Capture the cell that displays the provided text and extract its (x, y) central coordinate. 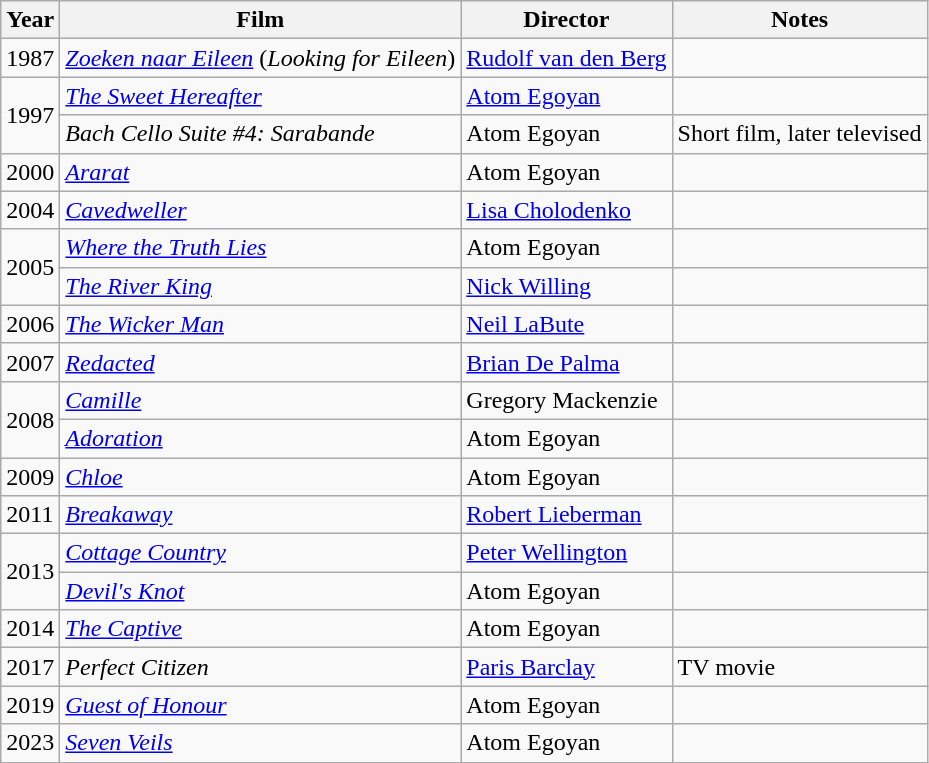
Where the Truth Lies (260, 248)
Camille (260, 400)
The Captive (260, 629)
Short film, later televised (800, 134)
Paris Barclay (566, 667)
2011 (30, 515)
Breakaway (260, 515)
Nick Willing (566, 286)
2013 (30, 572)
Zoeken naar Eileen (Looking for Eileen) (260, 58)
The River King (260, 286)
2000 (30, 172)
2005 (30, 267)
Ararat (260, 172)
2004 (30, 210)
TV movie (800, 667)
Year (30, 20)
Perfect Citizen (260, 667)
2017 (30, 667)
Chloe (260, 477)
2023 (30, 743)
Guest of Honour (260, 705)
Peter Wellington (566, 553)
Gregory Mackenzie (566, 400)
2014 (30, 629)
Brian De Palma (566, 362)
Bach Cello Suite #4: Sarabande (260, 134)
2007 (30, 362)
2019 (30, 705)
Robert Lieberman (566, 515)
Devil's Knot (260, 591)
Film (260, 20)
2006 (30, 324)
Seven Veils (260, 743)
Redacted (260, 362)
The Sweet Hereafter (260, 96)
Lisa Cholodenko (566, 210)
The Wicker Man (260, 324)
Director (566, 20)
2008 (30, 419)
Cavedweller (260, 210)
Neil LaBute (566, 324)
1997 (30, 115)
2009 (30, 477)
Notes (800, 20)
Rudolf van den Berg (566, 58)
Cottage Country (260, 553)
1987 (30, 58)
Adoration (260, 438)
